Find where the given text appears and provide that cell's center as [X, Y] coordinate. 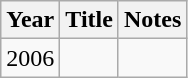
Title [90, 20]
2006 [30, 58]
Year [30, 20]
Notes [152, 20]
